Return (x, y) of the center of cell containing provided text 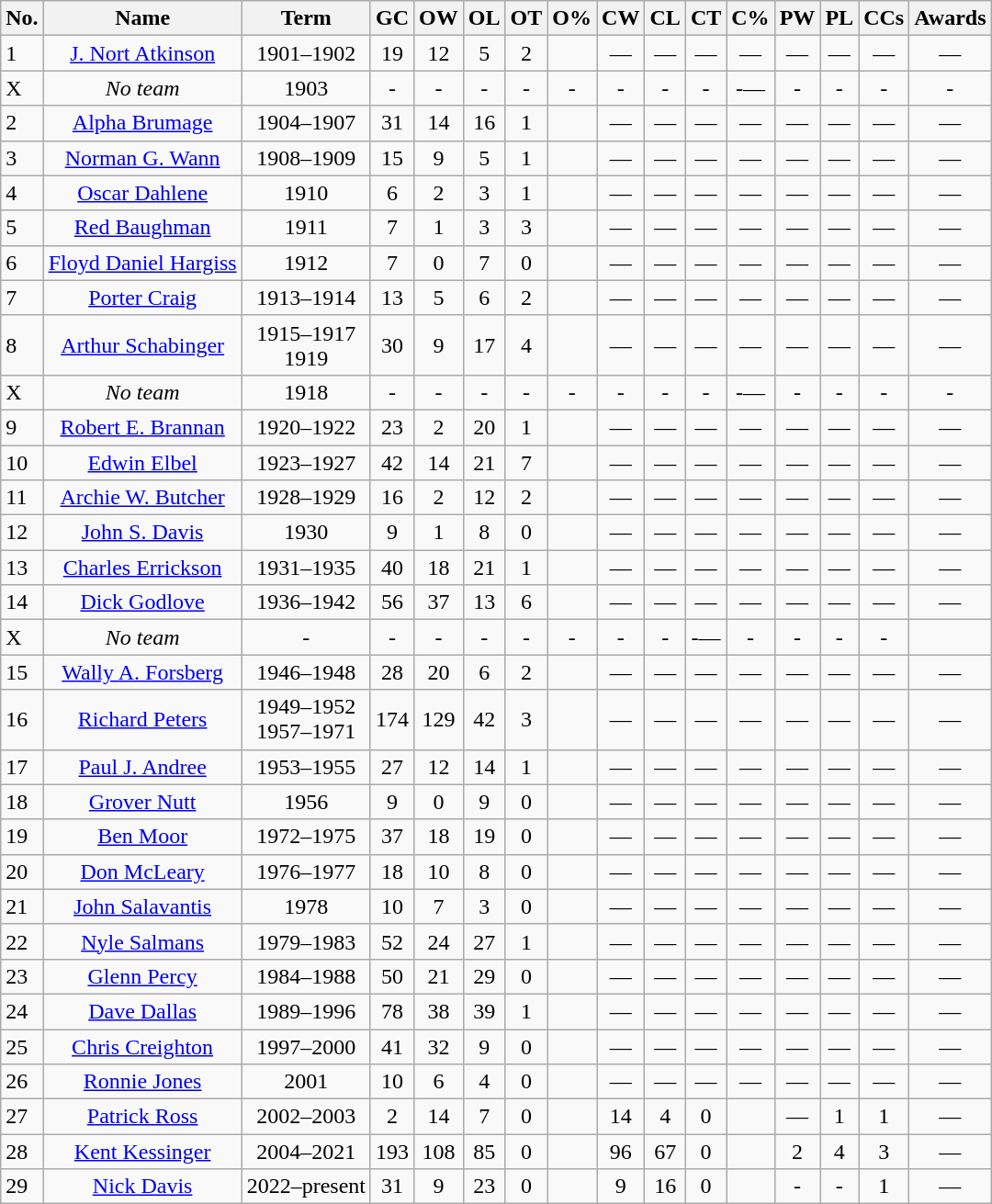
J. Nort Atkinson (142, 53)
174 (391, 720)
1956 (306, 802)
1928–1929 (306, 498)
25 (22, 1046)
1910 (306, 193)
Dave Dallas (142, 1011)
Term (306, 18)
129 (439, 720)
1903 (306, 88)
Ben Moor (142, 837)
1931–1935 (306, 568)
1920–1922 (306, 427)
Porter Craig (142, 298)
193 (391, 1152)
Arthur Schabinger (142, 345)
1912 (306, 263)
1953–1955 (306, 767)
1911 (306, 228)
Charles Errickson (142, 568)
1901–1902 (306, 53)
No. (22, 18)
Patrick Ross (142, 1117)
1923–1927 (306, 462)
1976–1977 (306, 872)
22 (22, 941)
1913–1914 (306, 298)
41 (391, 1046)
108 (439, 1152)
52 (391, 941)
1972–1975 (306, 837)
56 (391, 602)
1949–19521957–1971 (306, 720)
Nyle Salmans (142, 941)
1936–1942 (306, 602)
Edwin Elbel (142, 462)
Archie W. Butcher (142, 498)
1915–19171919 (306, 345)
PL (840, 18)
Name (142, 18)
1979–1983 (306, 941)
Wally A. Forsberg (142, 672)
John S. Davis (142, 533)
32 (439, 1046)
CCs (884, 18)
Oscar Dahlene (142, 193)
40 (391, 568)
OL (484, 18)
2022–present (306, 1187)
38 (439, 1011)
Nick Davis (142, 1187)
1978 (306, 906)
67 (665, 1152)
OT (526, 18)
Dick Godlove (142, 602)
30 (391, 345)
Don McLeary (142, 872)
96 (621, 1152)
CT (705, 18)
2004–2021 (306, 1152)
CW (621, 18)
John Salavantis (142, 906)
Glenn Percy (142, 976)
Grover Nutt (142, 802)
Chris Creighton (142, 1046)
50 (391, 976)
1984–1988 (306, 976)
11 (22, 498)
C% (750, 18)
1997–2000 (306, 1046)
39 (484, 1011)
Alpha Brumage (142, 123)
Robert E. Brannan (142, 427)
Kent Kessinger (142, 1152)
26 (22, 1082)
CL (665, 18)
2002–2003 (306, 1117)
1918 (306, 392)
Floyd Daniel Hargiss (142, 263)
PW (797, 18)
Awards (950, 18)
1946–1948 (306, 672)
2001 (306, 1082)
Red Baughman (142, 228)
OW (439, 18)
Richard Peters (142, 720)
1989–1996 (306, 1011)
1904–1907 (306, 123)
Paul J. Andree (142, 767)
Norman G. Wann (142, 158)
78 (391, 1011)
1930 (306, 533)
O% (572, 18)
1908–1909 (306, 158)
85 (484, 1152)
GC (391, 18)
Ronnie Jones (142, 1082)
